Return the (x, y) coordinate for the center point of the cell that contains the specified text.  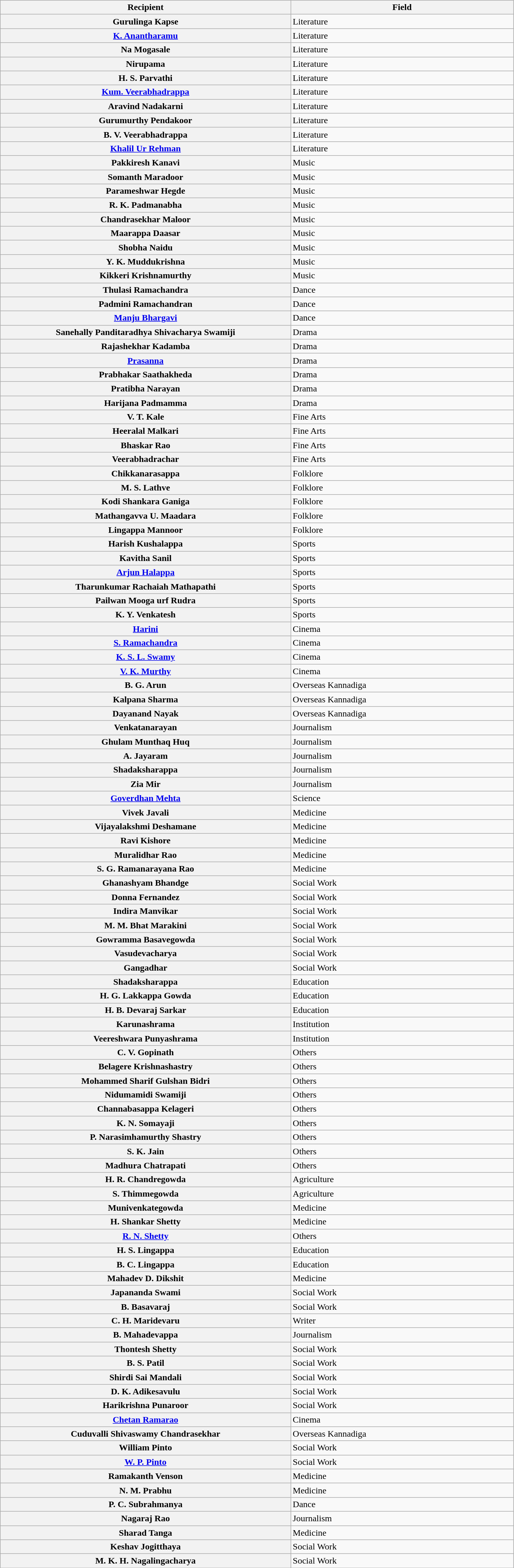
Tharunkumar Rachaiah Mathapathi (145, 586)
W. P. Pinto (145, 1462)
C. V. Gopinath (145, 1052)
Manju Bhargavi (145, 318)
Nirupama (145, 64)
Bhaskar Rao (145, 445)
Shobha Naidu (145, 247)
Chandrasekhar Maloor (145, 219)
Vijayalakshmi Deshamane (145, 826)
Gurumurthy Pendakoor (145, 120)
B. Basavaraj (145, 1306)
H. G. Lakkappa Gowda (145, 996)
Sanehally Panditaradhya Shivacharya Swamiji (145, 332)
Chetan Ramarao (145, 1420)
Pailwan Mooga urf Rudra (145, 600)
H. Shankar Shetty (145, 1222)
C. H. Maridevaru (145, 1321)
M. M. Bhat Marakini (145, 925)
Gurulinga Kapse (145, 22)
M. S. Lathve (145, 488)
Belagere Krishnashastry (145, 1066)
Field (402, 7)
Parameshwar Hegde (145, 191)
Karunashrama (145, 1024)
Padmini Ramachandran (145, 304)
Mahadev D. Dikshit (145, 1278)
Lingappa Mannoor (145, 530)
Kodi Shankara Ganiga (145, 502)
Shirdi Sai Mandali (145, 1377)
S. G. Ramanarayana Rao (145, 869)
Madhura Chatrapati (145, 1165)
P. Narasimhamurthy Shastry (145, 1137)
Kum. Veerabhadrappa (145, 92)
Harini (145, 629)
Heeralal Malkari (145, 431)
K. N. Somayaji (145, 1123)
K. S. L. Swamy (145, 657)
Muralidhar Rao (145, 854)
R. K. Padmanabha (145, 205)
Nagaraj Rao (145, 1518)
Sharad Tanga (145, 1533)
Harikrishna Punaroor (145, 1405)
Channabasappa Kelageri (145, 1109)
S. K. Jain (145, 1151)
Dayanand Nayak (145, 714)
B. Mahadevappa (145, 1335)
Harijana Padmamma (145, 403)
Gangadhar (145, 968)
Somanth Maradoor (145, 177)
Gowramma Basavegowda (145, 939)
Vasudevacharya (145, 954)
Chikkanarasappa (145, 473)
Ramakanth Venson (145, 1476)
Ghulam Munthaq Huq (145, 742)
Pakkiresh Kanavi (145, 163)
B. C. Lingappa (145, 1264)
Maarappa Daasar (145, 233)
N. M. Prabhu (145, 1490)
P. C. Subrahmanya (145, 1504)
Y. K. Muddukrishna (145, 262)
Vivek Javali (145, 812)
Thulasi Ramachandra (145, 290)
Mohammed Sharif Gulshan Bidri (145, 1081)
Mathangavva U. Maadara (145, 516)
Munivenkategowda (145, 1208)
Writer (402, 1321)
Ravi Kishore (145, 840)
B. S. Patil (145, 1363)
Keshav Jogitthaya (145, 1547)
Thontesh Shetty (145, 1349)
K. Y. Venkatesh (145, 614)
Prabhakar Saathakheda (145, 374)
Kalpana Sharma (145, 699)
Na Mogasale (145, 50)
H. R. Chandregowda (145, 1180)
Veerabhadrachar (145, 459)
Rajashekhar Kadamba (145, 346)
H. S. Lingappa (145, 1250)
Kikkeri Krishnamurthy (145, 276)
B. G. Arun (145, 685)
Science (402, 798)
A. Jayaram (145, 756)
H. S. Parvathi (145, 78)
Veereshwara Punyashrama (145, 1038)
Recipient (145, 7)
V. K. Murthy (145, 671)
Khalil Ur Rehman (145, 148)
Harish Kushalappa (145, 544)
Pratibha Narayan (145, 388)
Nidumamidi Swamiji (145, 1095)
H. B. Devaraj Sarkar (145, 1010)
S. Ramachandra (145, 643)
V. T. Kale (145, 417)
Indira Manvikar (145, 911)
Japananda Swami (145, 1292)
K. Anantharamu (145, 36)
Venkatanarayan (145, 728)
S. Thimmegowda (145, 1194)
Ghanashyam Bhandge (145, 883)
Kavitha Sanil (145, 558)
Aravind Nadakarni (145, 106)
Donna Fernandez (145, 897)
Zia Mir (145, 784)
Prasanna (145, 360)
R. N. Shetty (145, 1236)
Cuduvalli Shivaswamy Chandrasekhar (145, 1434)
Goverdhan Mehta (145, 798)
D. K. Adikesavulu (145, 1391)
M. K. H. Nagalingacharya (145, 1561)
Arjun Halappa (145, 572)
B. V. Veerabhadrappa (145, 134)
William Pinto (145, 1448)
